Scan for the cell matching the given text and deliver its (X, Y) coordinate at center. 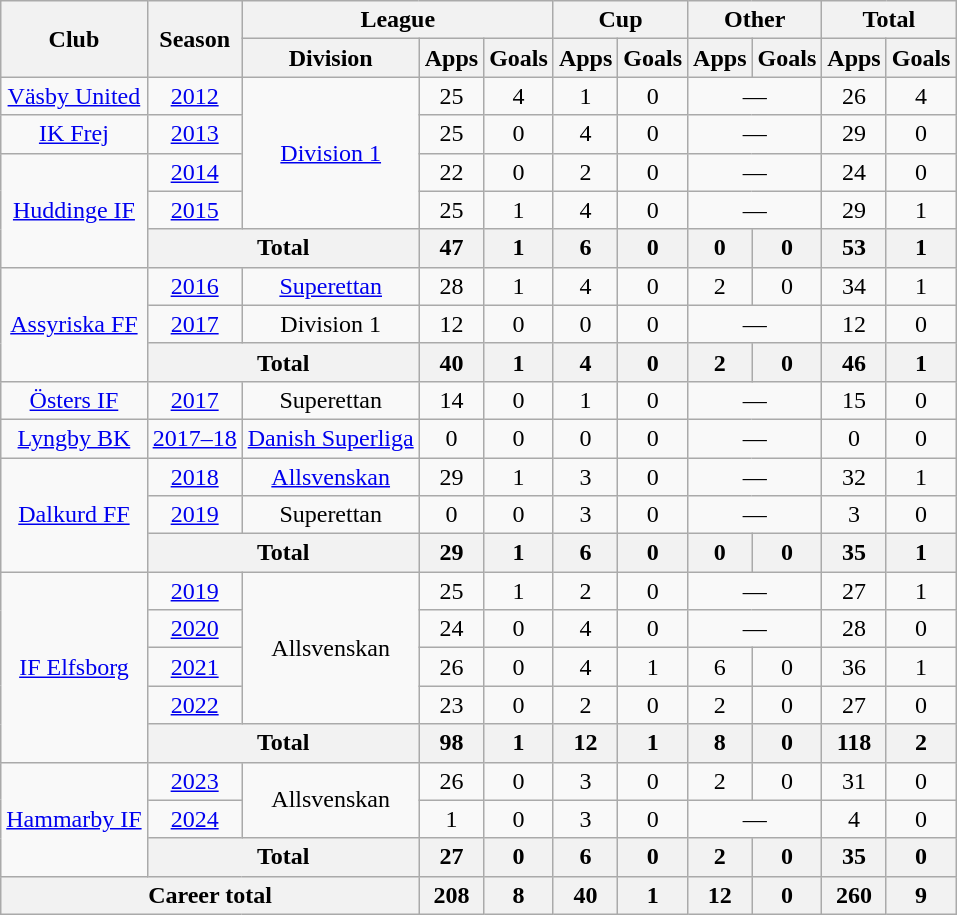
Huddinge IF (74, 210)
IK Frej (74, 134)
2012 (194, 96)
Other (755, 20)
Dalkurd FF (74, 515)
14 (451, 400)
23 (451, 705)
260 (854, 895)
15 (854, 400)
2014 (194, 172)
9 (921, 895)
Väsby United (74, 96)
53 (854, 248)
Danish Superliga (330, 438)
Östers IF (74, 400)
98 (451, 743)
Career total (210, 895)
2023 (194, 781)
2022 (194, 705)
2013 (194, 134)
Season (194, 39)
118 (854, 743)
Cup (620, 20)
2017–18 (194, 438)
22 (451, 172)
Assyriska FF (74, 324)
47 (451, 248)
IF Elfsborg (74, 667)
32 (854, 477)
2024 (194, 819)
Hammarby IF (74, 819)
Lyngby BK (74, 438)
208 (451, 895)
2015 (194, 210)
Club (74, 39)
Division (330, 58)
34 (854, 286)
2020 (194, 629)
2016 (194, 286)
League (398, 20)
2018 (194, 477)
36 (854, 667)
31 (854, 781)
46 (854, 362)
2021 (194, 667)
